Determine the (x, y) coordinate at the center of the cell enclosing the given text.  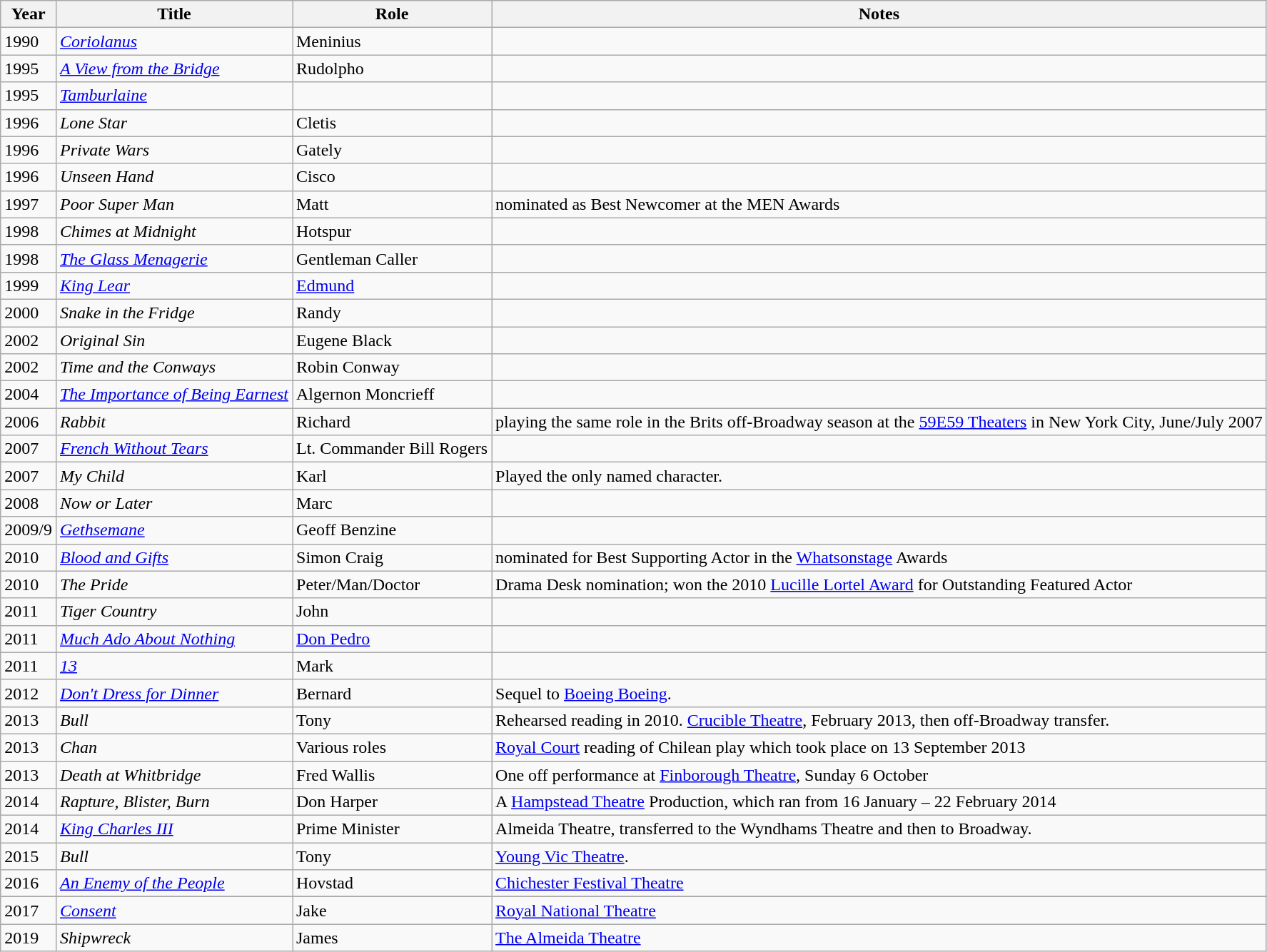
Meninius (393, 41)
1997 (29, 204)
Hovstad (393, 883)
2019 (29, 938)
Prime Minister (393, 829)
Hotspur (393, 231)
Peter/Man/Doctor (393, 584)
Cisco (393, 177)
Edmund (393, 285)
2006 (29, 422)
Algernon Moncrieff (393, 395)
Don Pedro (393, 639)
Private Wars (174, 150)
Time and the Conways (174, 368)
Don Harper (393, 802)
Gethsemane (174, 530)
Bernard (393, 693)
Chan (174, 747)
Chimes at Midnight (174, 231)
One off performance at Finborough Theatre, Sunday 6 October (879, 774)
2017 (29, 911)
Marc (393, 503)
2012 (29, 693)
Title (174, 14)
Drama Desk nomination; won the 2010 Lucille Lortel Award for Outstanding Featured Actor (879, 584)
The Glass Menagerie (174, 258)
2009/9 (29, 530)
nominated as Best Newcomer at the MEN Awards (879, 204)
Karl (393, 476)
Randy (393, 313)
Jake (393, 911)
Geoff Benzine (393, 530)
Consent (174, 911)
Don't Dress for Dinner (174, 693)
Rehearsed reading in 2010. Crucible Theatre, February 2013, then off-Broadway transfer. (879, 720)
Now or Later (174, 503)
Fred Wallis (393, 774)
King Charles III (174, 829)
nominated for Best Supporting Actor in the Whatsonstage Awards (879, 557)
Played the only named character. (879, 476)
The Importance of Being Earnest (174, 395)
John (393, 612)
Coriolanus (174, 41)
Royal National Theatre (879, 911)
Matt (393, 204)
Lt. Commander Bill Rogers (393, 449)
Young Vic Theatre. (879, 856)
2004 (29, 395)
Notes (879, 14)
James (393, 938)
Much Ado About Nothing (174, 639)
Unseen Hand (174, 177)
Eugene Black (393, 340)
A View from the Bridge (174, 69)
Sequel to Boeing Boeing. (879, 693)
Robin Conway (393, 368)
Rapture, Blister, Burn (174, 802)
King Lear (174, 285)
Rabbit (174, 422)
Tamburlaine (174, 96)
French Without Tears (174, 449)
Shipwreck (174, 938)
Role (393, 14)
2015 (29, 856)
Blood and Gifts (174, 557)
Almeida Theatre, transferred to the Wyndhams Theatre and then to Broadway. (879, 829)
Various roles (393, 747)
13 (174, 666)
1990 (29, 41)
Lone Star (174, 123)
My Child (174, 476)
A Hampstead Theatre Production, which ran from 16 January – 22 February 2014 (879, 802)
Gentleman Caller (393, 258)
Gately (393, 150)
Original Sin (174, 340)
2000 (29, 313)
playing the same role in the Brits off-Broadway season at the 59E59 Theaters in New York City, June/July 2007 (879, 422)
The Almeida Theatre (879, 938)
2016 (29, 883)
Richard (393, 422)
Chichester Festival Theatre (879, 883)
Death at Whitbridge (174, 774)
Mark (393, 666)
1999 (29, 285)
Simon Craig (393, 557)
Tiger Country (174, 612)
Cletis (393, 123)
Poor Super Man (174, 204)
Snake in the Fridge (174, 313)
2008 (29, 503)
The Pride (174, 584)
Year (29, 14)
Royal Court reading of Chilean play which took place on 13 September 2013 (879, 747)
Rudolpho (393, 69)
An Enemy of the People (174, 883)
